Return [x, y] of the center of cell containing provided text 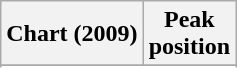
Peak position [189, 34]
Chart (2009) [72, 34]
